Return [X, Y] of the center of cell containing provided text 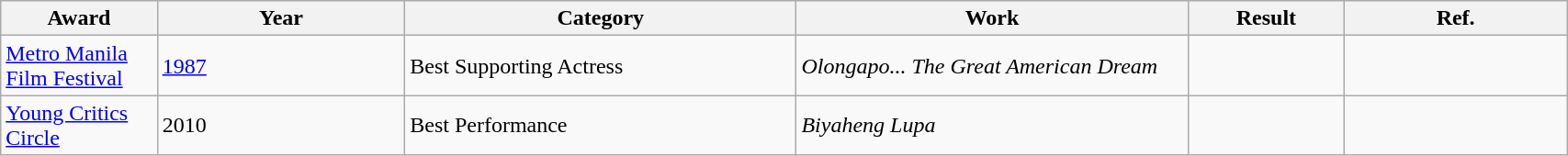
1987 [281, 66]
Result [1266, 18]
Metro Manila Film Festival [79, 66]
2010 [281, 125]
Biyaheng Lupa [992, 125]
Award [79, 18]
Category [601, 18]
Year [281, 18]
Olongapo... The Great American Dream [992, 66]
Best Supporting Actress [601, 66]
Best Performance [601, 125]
Work [992, 18]
Young Critics Circle [79, 125]
Ref. [1456, 18]
